Output the [X, Y] coordinate of the center of the cell containing the given text.  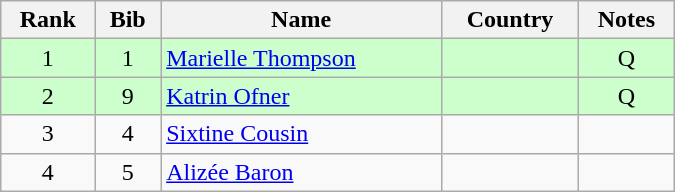
9 [128, 96]
Bib [128, 20]
5 [128, 172]
2 [48, 96]
Sixtine Cousin [302, 134]
Katrin Ofner [302, 96]
Country [510, 20]
3 [48, 134]
Marielle Thompson [302, 58]
Notes [626, 20]
Alizée Baron [302, 172]
Name [302, 20]
Rank [48, 20]
